Detect which cell encompasses the target text, then output its (x, y) center coordinate. 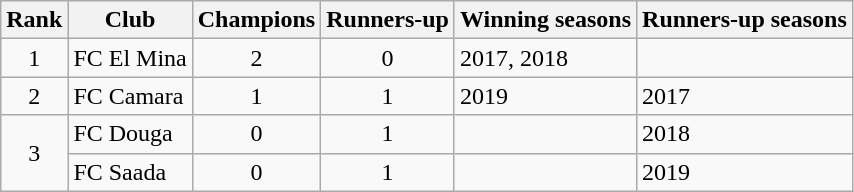
2017 (745, 96)
3 (34, 153)
Club (130, 20)
Champions (256, 20)
2018 (745, 134)
FC Camara (130, 96)
FC Saada (130, 172)
Runners-up seasons (745, 20)
Winning seasons (545, 20)
FC El Mina (130, 58)
Rank (34, 20)
2017, 2018 (545, 58)
Runners-up (388, 20)
FC Douga (130, 134)
